Detect which cell encompasses the target text, then output its (X, Y) center coordinate. 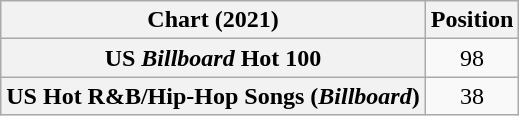
US Hot R&B/Hip-Hop Songs (Billboard) (213, 96)
US Billboard Hot 100 (213, 58)
Position (472, 20)
38 (472, 96)
Chart (2021) (213, 20)
98 (472, 58)
